Return (X, Y) of the center of cell containing provided text 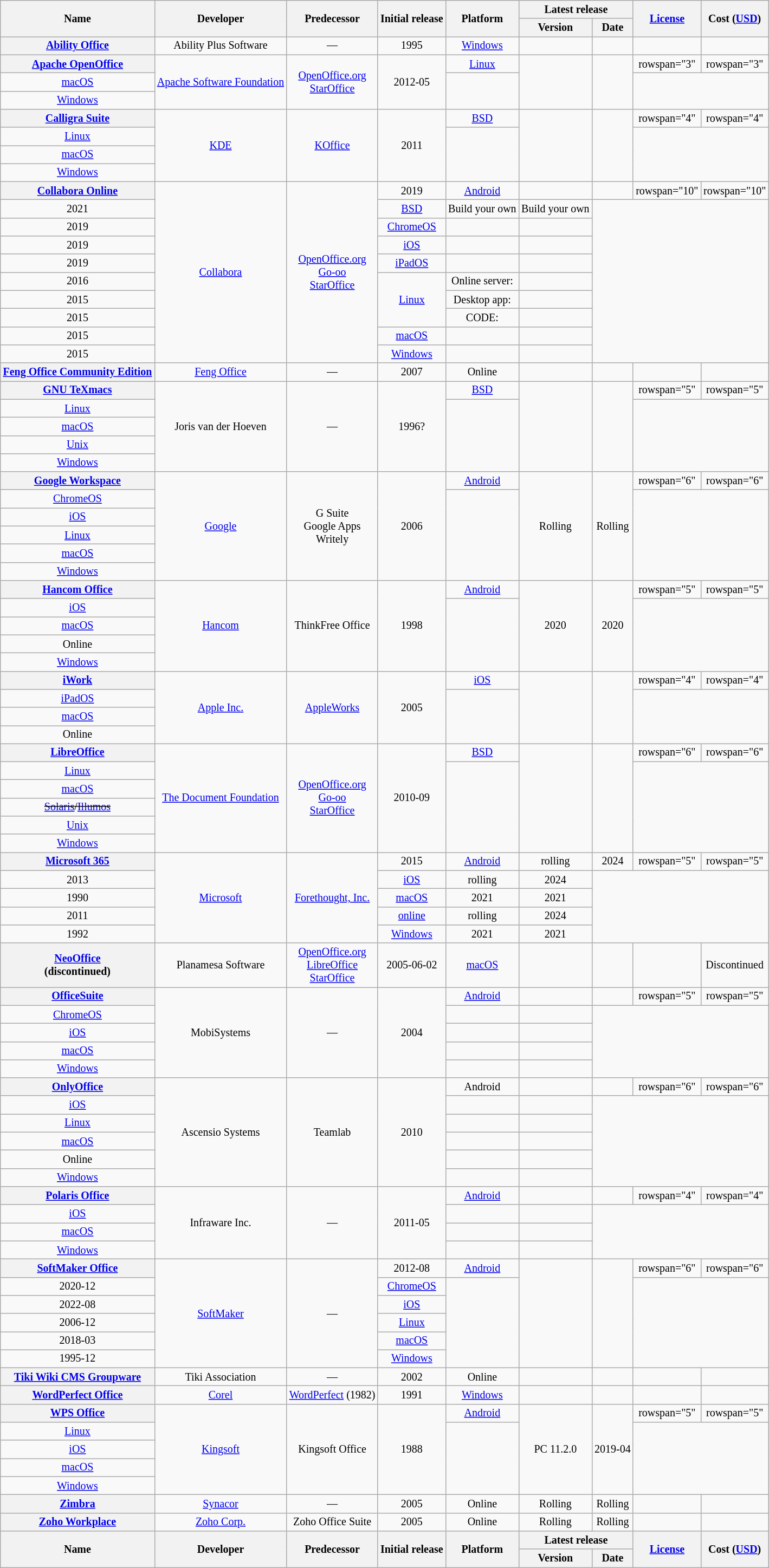
Ability Office (77, 45)
Corel (221, 1395)
SoftMaker Office (77, 1268)
SoftMaker (221, 1314)
Collabora (221, 273)
2018-03 (77, 1341)
MobiSystems (221, 1032)
1995 (412, 45)
1992 (77, 934)
Collabora Online (77, 191)
1991 (412, 1395)
1996? (412, 427)
1990 (77, 898)
OnlyOffice (77, 1086)
1998 (412, 626)
Zoho Office Suite (332, 1522)
Microsoft 365 (77, 861)
CODE: (482, 317)
WordPerfect Office (77, 1395)
ThinkFree Office (332, 626)
Ascensio Systems (221, 1132)
Zimbra (77, 1504)
Online server: (482, 282)
iWork (77, 680)
Solaris/Illumos (77, 807)
2012-05 (412, 82)
2012-08 (412, 1268)
2010 (412, 1132)
GNU TeXmacs (77, 390)
2010-09 (412, 798)
2016 (77, 282)
Tiki Wiki CMS Groupware (77, 1377)
Planamesa Software (221, 965)
Feng Office Community Edition (77, 372)
KDE (221, 146)
Ability Plus Software (221, 45)
Zoho Corp. (221, 1522)
1988 (412, 1449)
2004 (412, 1032)
online (412, 916)
Discontinued (735, 965)
Kingsoft Office (332, 1449)
Google Workspace (77, 481)
KOffice (332, 146)
Google (221, 526)
Desktop app: (482, 300)
2002 (412, 1377)
2013 (77, 880)
AppleWorks (332, 707)
2005-06-02 (412, 965)
LibreOffice (77, 753)
Zoho Workplace (77, 1522)
WPS Office (77, 1414)
Apache OpenOffice (77, 64)
OpenOffice.orgStarOffice (332, 82)
Feng Office (221, 372)
Microsoft (221, 898)
Synacor (221, 1504)
2022-08 (77, 1304)
G Suite Google Apps Writely (332, 526)
Kingsoft (221, 1449)
OfficeSuite (77, 997)
WordPerfect (1982) (332, 1395)
2011-05 (412, 1223)
OpenOffice.orgLibreOfficeStarOffice (332, 965)
PC 11.2.0 (555, 1449)
2019-04 (612, 1449)
2007 (412, 372)
Hancom (221, 626)
Teamlab (332, 1132)
2006-12 (77, 1323)
Infraware Inc. (221, 1223)
2006 (412, 526)
Tiki Association (221, 1377)
NeoOffice (discontinued) (77, 965)
Apache Software Foundation (221, 82)
2020-12 (77, 1286)
Calligra Suite (77, 118)
Joris van der Hoeven (221, 427)
The Document Foundation (221, 798)
Apple Inc. (221, 707)
Forethought, Inc. (332, 898)
Polaris Office (77, 1196)
Hancom Office (77, 589)
1995-12 (77, 1358)
